Identify which cell holds the provided text, then report its (X, Y) central coordinate. 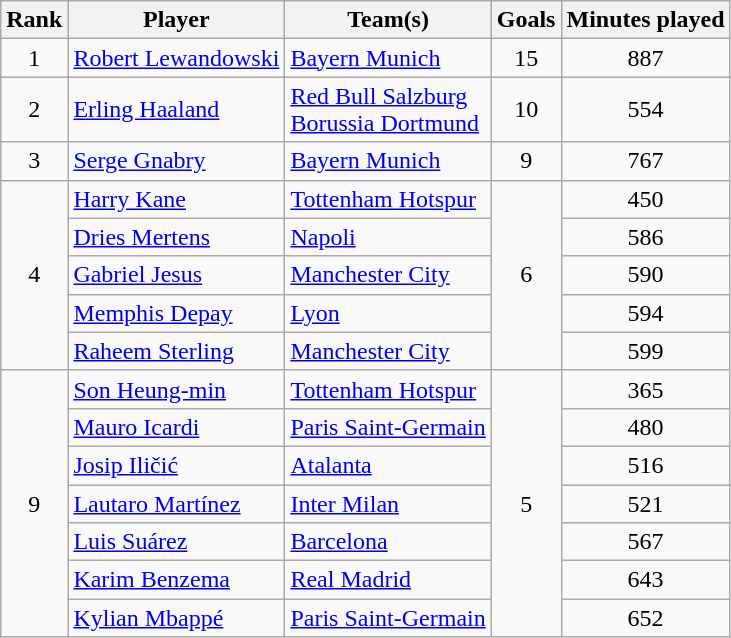
Son Heung-min (176, 389)
Mauro Icardi (176, 427)
Gabriel Jesus (176, 275)
Serge Gnabry (176, 161)
887 (646, 58)
767 (646, 161)
2 (34, 110)
15 (526, 58)
10 (526, 110)
4 (34, 275)
Rank (34, 20)
Real Madrid (388, 580)
1 (34, 58)
Atalanta (388, 465)
521 (646, 503)
3 (34, 161)
Karim Benzema (176, 580)
643 (646, 580)
Dries Mertens (176, 237)
Memphis Depay (176, 313)
6 (526, 275)
Harry Kane (176, 199)
Robert Lewandowski (176, 58)
Lautaro Martínez (176, 503)
5 (526, 503)
365 (646, 389)
Barcelona (388, 542)
Team(s) (388, 20)
Minutes played (646, 20)
Player (176, 20)
450 (646, 199)
567 (646, 542)
480 (646, 427)
516 (646, 465)
590 (646, 275)
Goals (526, 20)
586 (646, 237)
Lyon (388, 313)
554 (646, 110)
Red Bull Salzburg Borussia Dortmund (388, 110)
Napoli (388, 237)
Erling Haaland (176, 110)
652 (646, 618)
Inter Milan (388, 503)
594 (646, 313)
Kylian Mbappé (176, 618)
Raheem Sterling (176, 351)
599 (646, 351)
Luis Suárez (176, 542)
Josip Iličić (176, 465)
